Identify which cell holds the provided text, then report its (X, Y) central coordinate. 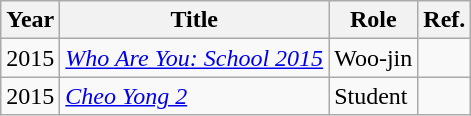
Title (194, 20)
Year (30, 20)
Cheo Yong 2 (194, 96)
Student (374, 96)
Role (374, 20)
Who Are You: School 2015 (194, 58)
Woo-jin (374, 58)
Ref. (444, 20)
